Detect which cell encompasses the target text, then output its [X, Y] center coordinate. 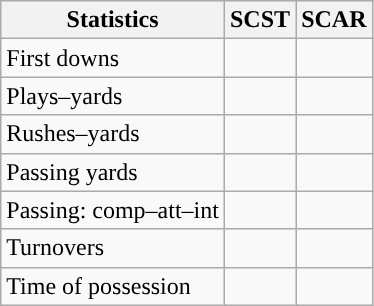
Plays–yards [113, 96]
Turnovers [113, 248]
First downs [113, 58]
Rushes–yards [113, 134]
SCST [260, 20]
Passing: comp–att–int [113, 210]
Passing yards [113, 172]
Time of possession [113, 286]
Statistics [113, 20]
SCAR [334, 20]
